Return (X, Y) of the center of cell containing provided text 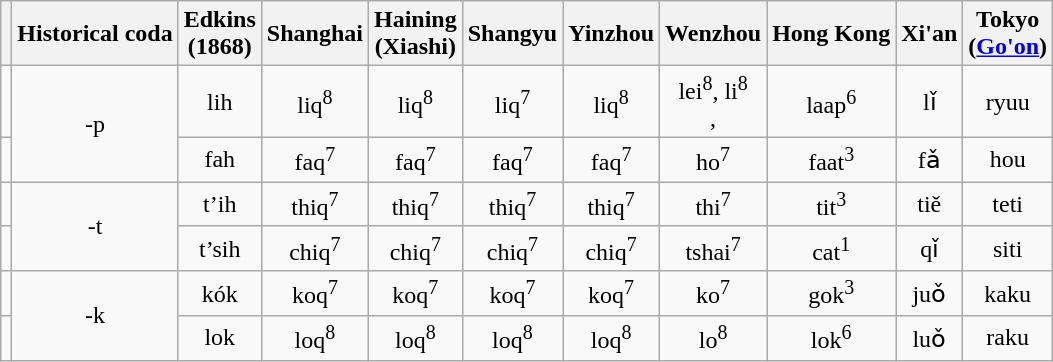
ko7 (714, 294)
Hong Kong (832, 34)
lok (220, 338)
lok6 (832, 338)
tit3 (832, 204)
Tokyo(Go'on) (1008, 34)
-k (95, 316)
lǐ (930, 102)
Shangyu (512, 34)
liq7 (512, 102)
fah (220, 160)
thi7 (714, 204)
qǐ (930, 248)
raku (1008, 338)
t’ih (220, 204)
lei8, li8, (714, 102)
t’sih (220, 248)
lih (220, 102)
Wenzhou (714, 34)
lo8 (714, 338)
faat3 (832, 160)
kaku (1008, 294)
tiě (930, 204)
Shanghai (314, 34)
siti (1008, 248)
-p (95, 124)
laap6 (832, 102)
kók (220, 294)
ryuu (1008, 102)
ho7 (714, 160)
Historical coda (95, 34)
gok3 (832, 294)
cat1 (832, 248)
Haining(Xiashi) (415, 34)
tshai7 (714, 248)
Yinzhou (612, 34)
Xi'an (930, 34)
hou (1008, 160)
teti (1008, 204)
fǎ (930, 160)
-t (95, 226)
juǒ (930, 294)
luǒ (930, 338)
Edkins(1868) (220, 34)
